Extract the (X, Y) coordinate from the center of the cell holding the provided text.  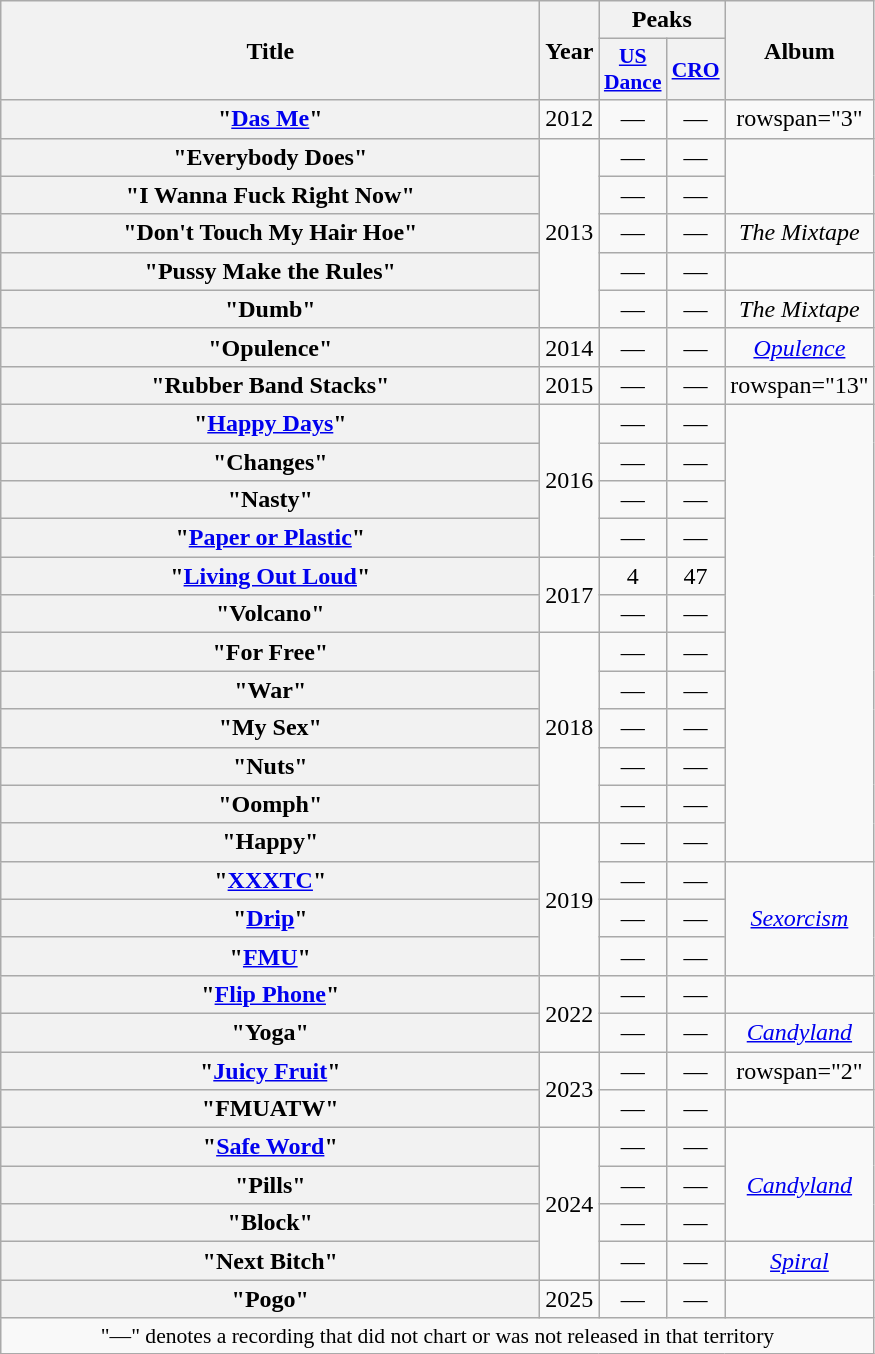
"Don't Touch My Hair Hoe" (270, 233)
rowspan="3" (800, 119)
"Juicy Fruit" (270, 1071)
"Pills" (270, 1185)
"—" denotes a recording that did not chart or was not released in that territory (438, 1336)
2014 (570, 347)
"Next Bitch" (270, 1261)
USDance (633, 70)
"Pussy Make the Rules" (270, 271)
2017 (570, 595)
Sexorcism (800, 918)
"Drip" (270, 918)
rowspan="13" (800, 385)
"Opulence" (270, 347)
Peaks (662, 20)
"Dumb" (270, 309)
rowspan="2" (800, 1071)
"Oomph" (270, 804)
Album (800, 50)
"For Free" (270, 652)
"Changes" (270, 461)
2013 (570, 233)
"Block" (270, 1223)
"Das Me" (270, 119)
4 (633, 576)
"Rubber Band Stacks" (270, 385)
"Living Out Loud" (270, 576)
2015 (570, 385)
2022 (570, 1013)
2018 (570, 728)
"Safe Word" (270, 1147)
"Everybody Does" (270, 157)
"Nuts" (270, 766)
CRO (696, 70)
Title (270, 50)
"I Wanna Fuck Right Now" (270, 195)
2025 (570, 1299)
2024 (570, 1204)
2016 (570, 480)
"Yoga" (270, 1032)
"Happy Days" (270, 423)
2023 (570, 1090)
"Nasty" (270, 500)
Year (570, 50)
"Volcano" (270, 614)
"Paper or Plastic" (270, 538)
Opulence (800, 347)
"Happy" (270, 842)
2019 (570, 899)
Spiral (800, 1261)
"Pogo" (270, 1299)
2012 (570, 119)
47 (696, 576)
"FMUATW" (270, 1109)
"XXXTC" (270, 880)
"My Sex" (270, 728)
"War" (270, 690)
"Flip Phone" (270, 994)
"FMU" (270, 956)
